Determine the [x, y] coordinate at the center of the cell enclosing the given text.  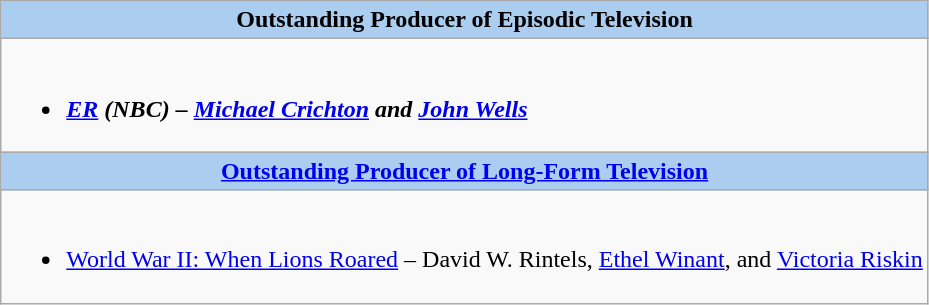
Outstanding Producer of Long-Form Television [465, 171]
ER (NBC) – Michael Crichton and John Wells [465, 96]
World War II: When Lions Roared – David W. Rintels, Ethel Winant, and Victoria Riskin [465, 246]
Outstanding Producer of Episodic Television [465, 20]
